Pinpoint the cell where the given text exists, returning its (x, y) midpoint coordinate. 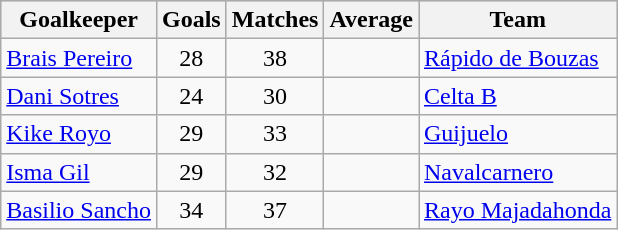
Dani Sotres (79, 96)
Brais Pereiro (79, 58)
28 (191, 58)
Matches (275, 20)
Isma Gil (79, 172)
Kike Royo (79, 134)
Average (372, 20)
Rápido de Bouzas (517, 58)
Basilio Sancho (79, 210)
24 (191, 96)
Team (517, 20)
Rayo Majadahonda (517, 210)
Navalcarnero (517, 172)
37 (275, 210)
Celta B (517, 96)
Guijuelo (517, 134)
Goals (191, 20)
30 (275, 96)
34 (191, 210)
38 (275, 58)
Goalkeeper (79, 20)
33 (275, 134)
32 (275, 172)
